Capture the cell that displays the provided text and extract its (x, y) central coordinate. 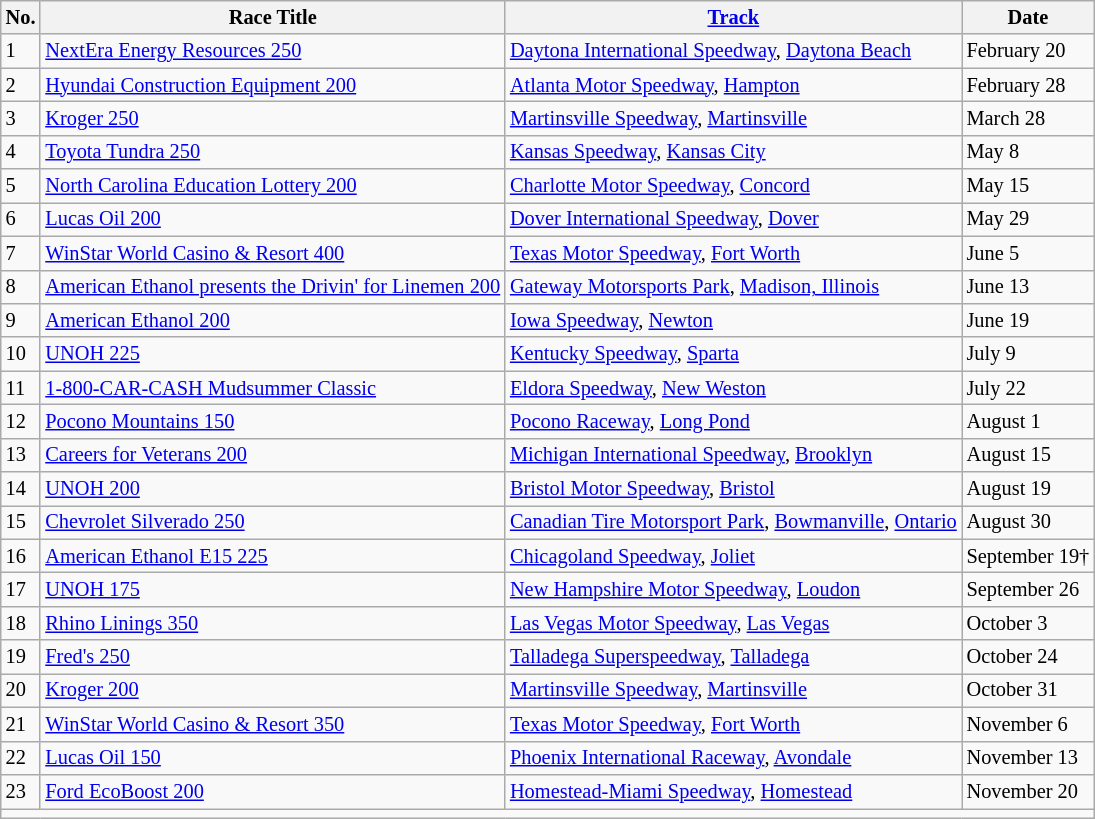
October 3 (1028, 623)
Homestead-Miami Speedway, Homestead (734, 791)
9 (21, 320)
WinStar World Casino & Resort 400 (272, 253)
Hyundai Construction Equipment 200 (272, 85)
Charlotte Motor Speedway, Concord (734, 186)
19 (21, 657)
May 8 (1028, 152)
Ford EcoBoost 200 (272, 791)
May 15 (1028, 186)
21 (21, 724)
Dover International Speedway, Dover (734, 219)
Eldora Speedway, New Weston (734, 388)
Canadian Tire Motorsport Park, Bowmanville, Ontario (734, 522)
June 13 (1028, 287)
July 22 (1028, 388)
16 (21, 556)
UNOH 175 (272, 589)
Lucas Oil 150 (272, 758)
February 28 (1028, 85)
10 (21, 354)
Daytona International Speedway, Daytona Beach (734, 51)
12 (21, 421)
February 20 (1028, 51)
UNOH 200 (272, 489)
2 (21, 85)
18 (21, 623)
Race Title (272, 17)
Atlanta Motor Speedway, Hampton (734, 85)
August 30 (1028, 522)
Phoenix International Raceway, Avondale (734, 758)
May 29 (1028, 219)
No. (21, 17)
NextEra Energy Resources 250 (272, 51)
WinStar World Casino & Resort 350 (272, 724)
Talladega Superspeedway, Talladega (734, 657)
September 19† (1028, 556)
November 13 (1028, 758)
October 31 (1028, 690)
November 6 (1028, 724)
August 15 (1028, 455)
August 1 (1028, 421)
June 19 (1028, 320)
UNOH 225 (272, 354)
4 (21, 152)
August 19 (1028, 489)
Rhino Linings 350 (272, 623)
Chevrolet Silverado 250 (272, 522)
Lucas Oil 200 (272, 219)
8 (21, 287)
23 (21, 791)
September 26 (1028, 589)
Toyota Tundra 250 (272, 152)
7 (21, 253)
Kentucky Speedway, Sparta (734, 354)
1 (21, 51)
Chicagoland Speedway, Joliet (734, 556)
Bristol Motor Speedway, Bristol (734, 489)
Iowa Speedway, Newton (734, 320)
Date (1028, 17)
Careers for Veterans 200 (272, 455)
Fred's 250 (272, 657)
3 (21, 118)
Kroger 250 (272, 118)
American Ethanol presents the Drivin' for Linemen 200 (272, 287)
July 9 (1028, 354)
11 (21, 388)
5 (21, 186)
22 (21, 758)
November 20 (1028, 791)
20 (21, 690)
Gateway Motorsports Park, Madison, Illinois (734, 287)
North Carolina Education Lottery 200 (272, 186)
Track (734, 17)
Las Vegas Motor Speedway, Las Vegas (734, 623)
14 (21, 489)
New Hampshire Motor Speedway, Loudon (734, 589)
6 (21, 219)
American Ethanol E15 225 (272, 556)
Kansas Speedway, Kansas City (734, 152)
June 5 (1028, 253)
Kroger 200 (272, 690)
March 28 (1028, 118)
15 (21, 522)
13 (21, 455)
October 24 (1028, 657)
Pocono Mountains 150 (272, 421)
Pocono Raceway, Long Pond (734, 421)
Michigan International Speedway, Brooklyn (734, 455)
17 (21, 589)
American Ethanol 200 (272, 320)
1-800-CAR-CASH Mudsummer Classic (272, 388)
